Scan for the cell matching the given text and deliver its (X, Y) coordinate at center. 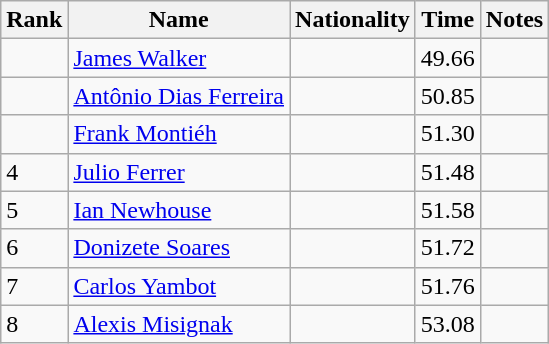
50.85 (448, 96)
51.76 (448, 286)
Rank (34, 20)
6 (34, 248)
51.72 (448, 248)
Nationality (353, 20)
Ian Newhouse (179, 210)
7 (34, 286)
Name (179, 20)
Time (448, 20)
Carlos Yambot (179, 286)
James Walker (179, 58)
Julio Ferrer (179, 172)
Alexis Misignak (179, 324)
Antônio Dias Ferreira (179, 96)
Frank Montiéh (179, 134)
49.66 (448, 58)
5 (34, 210)
Notes (514, 20)
4 (34, 172)
51.48 (448, 172)
Donizete Soares (179, 248)
53.08 (448, 324)
8 (34, 324)
51.58 (448, 210)
51.30 (448, 134)
